From the cell containing the given text, extract its center point as (x, y) coordinate. 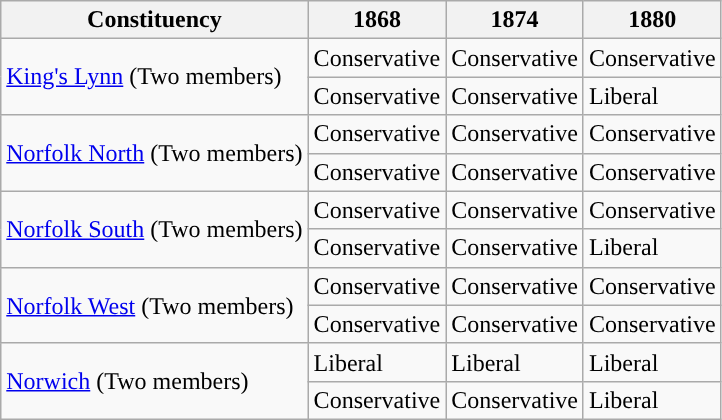
Norwich (Two members) (154, 381)
1880 (652, 20)
1874 (515, 20)
Norfolk West (Two members) (154, 305)
King's Lynn (Two members) (154, 77)
1868 (377, 20)
Norfolk South (Two members) (154, 229)
Constituency (154, 20)
Norfolk North (Two members) (154, 153)
